Pinpoint the cell where the given text exists, returning its (x, y) midpoint coordinate. 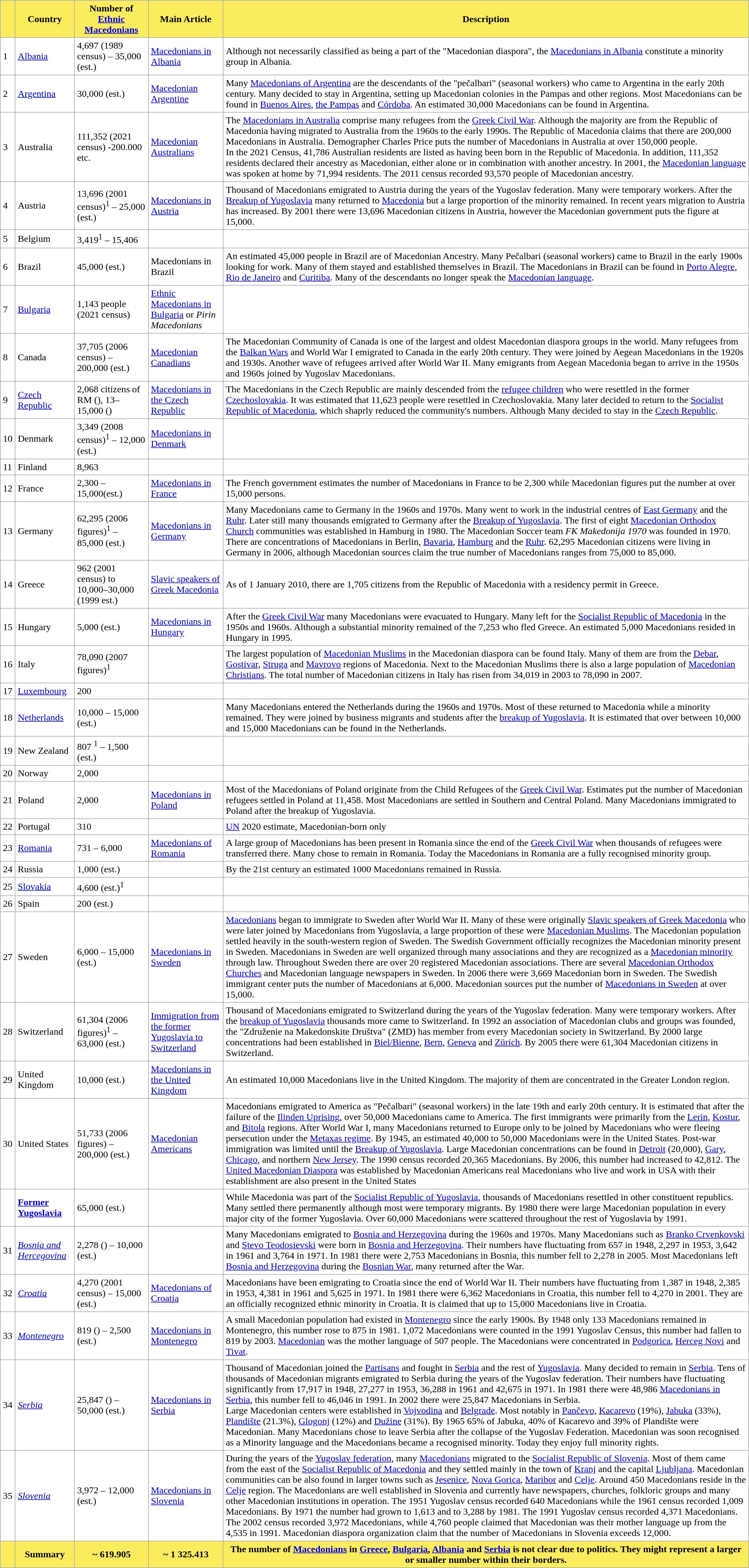
Immigration from the former Yugoslavia to Switzerland (186, 1032)
200 (est.) (111, 904)
16 (8, 664)
9 (8, 400)
Sweden (45, 957)
Macedonians in the United Kingdom (186, 1080)
The French government estimates the number of Macedonians in France to be 2,300 while Macedonian figures put the number at over 15,000 persons. (486, 488)
17 (8, 691)
Finland (45, 467)
5,000 (est.) (111, 627)
Macedonian Americans (186, 1144)
Macedonians in Denmark (186, 439)
15 (8, 627)
Macedonians of Romania (186, 848)
4,600 (est.)1 (111, 887)
Spain (45, 904)
4,270 (2001 census) – 15,000 (est.) (111, 1293)
Macedonians in Hungary (186, 627)
United Kingdom (45, 1080)
51,733 (2006 figures) – 200,000 (est.) (111, 1144)
807 1 – 1,500 (est.) (111, 751)
Croatia (45, 1293)
6 (8, 267)
13 (8, 531)
Macedonians in Brazil (186, 267)
Norway (45, 773)
21 (8, 800)
Belgium (45, 239)
3 (8, 147)
30,000 (est.) (111, 94)
37,705 (2006 census) – 200,000 (est.) (111, 358)
Number of Ethnic Macedonians (111, 19)
31 (8, 1251)
Italy (45, 664)
26 (8, 904)
Macedonian Canadians (186, 358)
111,352 (2021 census) -200.000 etc. (111, 147)
4,697 (1989 census) – 35,000 (est.) (111, 56)
Netherlands (45, 717)
Macedonian Argentine (186, 94)
Macedonians of Croatia (186, 1293)
Hungary (45, 627)
200 (111, 691)
Portugal (45, 826)
35 (8, 1496)
62,295 (2006 figures)1 – 85,000 (est.) (111, 531)
Germany (45, 531)
Slovenia (45, 1496)
Macedonians in Germany (186, 531)
Brazil (45, 267)
28 (8, 1032)
Macedonians in Serbia (186, 1405)
Macedonian Australians (186, 147)
19 (8, 751)
Australia (45, 147)
10,000 (est.) (111, 1080)
65,000 (est.) (111, 1208)
2,300 – 15,000(est.) (111, 488)
Argentina (45, 94)
Montenegro (45, 1336)
As of 1 January 2010, there are 1,705 citizens from the Republic of Macedonia with a residency permit in Greece. (486, 584)
Serbia (45, 1405)
819 () – 2,500 (est.) (111, 1336)
~ 1 325.413 (186, 1555)
61,304 (2006 figures)1 – 63,000 (est.) (111, 1032)
Denmark (45, 439)
6,000 – 15,000 (est.) (111, 957)
Although not necessarily classified as being a part of the "Macedonian diaspora", the Macedonians in Albania constitute a minority group in Albania. (486, 56)
Bosnia and Hercegovina (45, 1251)
Czech Republic (45, 400)
Romania (45, 848)
25,847 () – 50,000 (est.) (111, 1405)
Former Yugoslavia (45, 1208)
~ 619.905 (111, 1555)
10,000 – 15,000 (est.) (111, 717)
2,068 citizens of RM (), 13–15,000 () (111, 400)
34 (8, 1405)
22 (8, 826)
Austria (45, 206)
25 (8, 887)
Slavic speakers of Greek Macedonia (186, 584)
Macedonians in Montenegro (186, 1336)
310 (111, 826)
Macedonians in Sweden (186, 957)
Main Article (186, 19)
Macedonians in Albania (186, 56)
29 (8, 1080)
Ethnic Macedonians in Bulgaria or Pirin Macedonians (186, 310)
Greece (45, 584)
2 (8, 94)
Luxembourg (45, 691)
France (45, 488)
1 (8, 56)
8 (8, 358)
962 (2001 census) to 10,000–30,000 (1999 est.) (111, 584)
Macedonians in Austria (186, 206)
Slovakia (45, 887)
1,143 people (2021 census) (111, 310)
78,090 (2007 figures)1 (111, 664)
Macedonians in the Czech Republic (186, 400)
12 (8, 488)
New Zealand (45, 751)
5 (8, 239)
Summary (45, 1555)
18 (8, 717)
10 (8, 439)
Russia (45, 869)
Switzerland (45, 1032)
23 (8, 848)
27 (8, 957)
Macedonians in France (186, 488)
United States (45, 1144)
45,000 (est.) (111, 267)
14 (8, 584)
Canada (45, 358)
7 (8, 310)
3,349 (2008 census)1 – 12,000 (est.) (111, 439)
13,696 (2001 census)1 – 25,000 (est.) (111, 206)
8,963 (111, 467)
731 – 6,000 (111, 848)
4 (8, 206)
Poland (45, 800)
1,000 (est.) (111, 869)
32 (8, 1293)
30 (8, 1144)
2,278 () – 10,000 (est.) (111, 1251)
20 (8, 773)
Albania (45, 56)
Country (45, 19)
3,972 – 12,000 (est.) (111, 1496)
33 (8, 1336)
11 (8, 467)
3,4191 – 15,406 (111, 239)
24 (8, 869)
Description (486, 19)
UN 2020 estimate, Macedonian-born only (486, 826)
By the 21st century an estimated 1000 Macedonians remained in Russia. (486, 869)
Bulgaria (45, 310)
Macedonians in Slovenia (186, 1496)
An estimated 10,000 Macedonians live in the United Kingdom. The majority of them are concentrated in the Greater London region. (486, 1080)
Macedonians in Poland (186, 800)
